Determine the [x, y] coordinate at the center of the cell enclosing the given text.  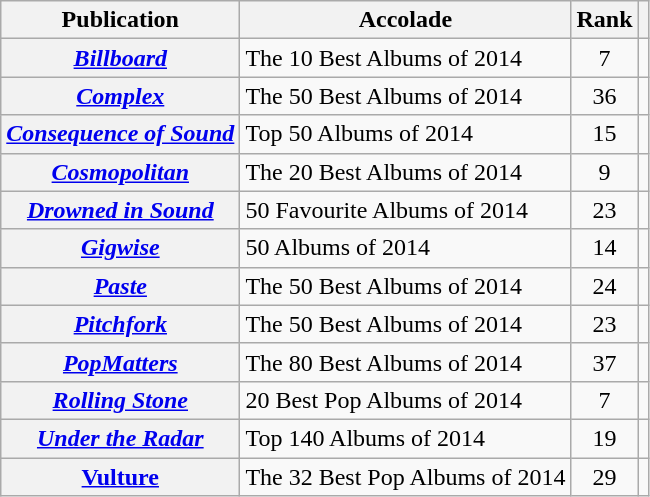
Drowned in Sound [120, 210]
Publication [120, 20]
Paste [120, 286]
Consequence of Sound [120, 134]
36 [604, 96]
Rolling Stone [120, 400]
19 [604, 438]
The 10 Best Albums of 2014 [406, 58]
PopMatters [120, 362]
Rank [604, 20]
Complex [120, 96]
24 [604, 286]
Accolade [406, 20]
The 80 Best Albums of 2014 [406, 362]
29 [604, 477]
Top 50 Albums of 2014 [406, 134]
Gigwise [120, 248]
Vulture [120, 477]
Pitchfork [120, 324]
50 Albums of 2014 [406, 248]
50 Favourite Albums of 2014 [406, 210]
Cosmopolitan [120, 172]
The 20 Best Albums of 2014 [406, 172]
Top 140 Albums of 2014 [406, 438]
9 [604, 172]
15 [604, 134]
14 [604, 248]
The 32 Best Pop Albums of 2014 [406, 477]
Billboard [120, 58]
Under the Radar [120, 438]
37 [604, 362]
20 Best Pop Albums of 2014 [406, 400]
